Find where the given text appears and provide that cell's center as (X, Y) coordinate. 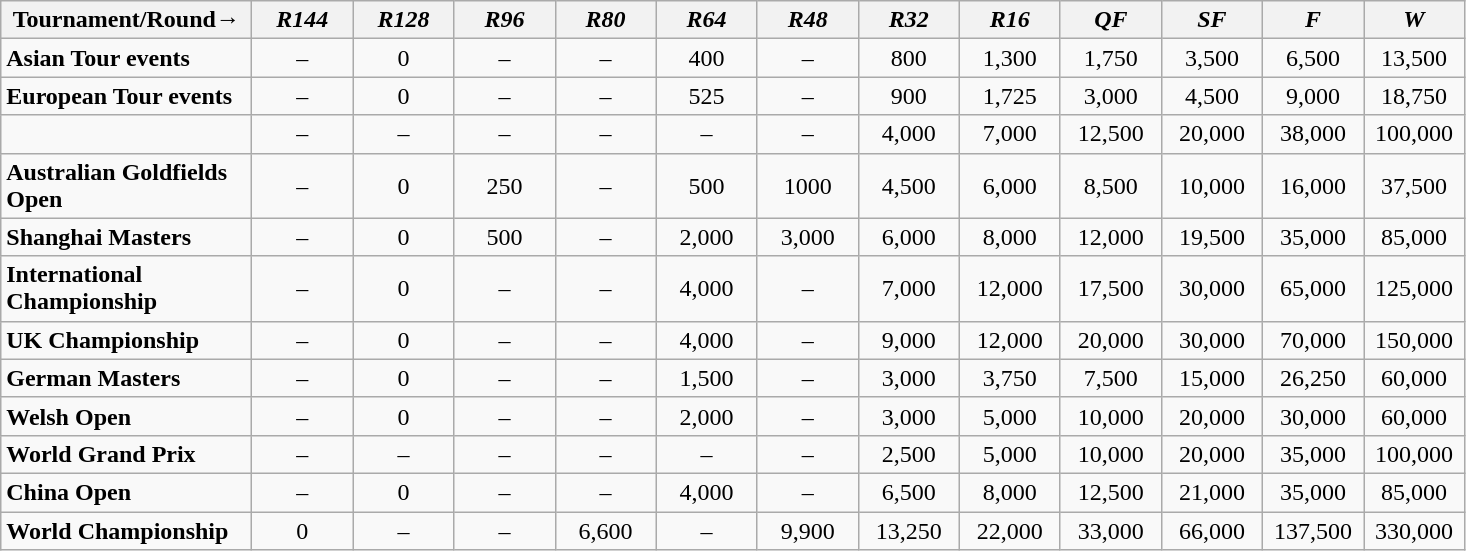
1,725 (1010, 96)
Welsh Open (126, 416)
525 (706, 96)
SF (1212, 20)
26,250 (1312, 378)
1,500 (706, 378)
German Masters (126, 378)
33,000 (1110, 531)
13,250 (908, 531)
Tournament/Round→ (126, 20)
R16 (1010, 20)
International Championship (126, 288)
R144 (302, 20)
8,500 (1110, 186)
18,750 (1414, 96)
European Tour events (126, 96)
19,500 (1212, 237)
F (1312, 20)
R32 (908, 20)
World Championship (126, 531)
6,600 (606, 531)
3,500 (1212, 58)
R96 (504, 20)
37,500 (1414, 186)
900 (908, 96)
38,000 (1312, 134)
800 (908, 58)
R80 (606, 20)
W (1414, 20)
World Grand Prix (126, 454)
65,000 (1312, 288)
70,000 (1312, 340)
2,500 (908, 454)
Australian Goldfields Open (126, 186)
UK Championship (126, 340)
3,750 (1010, 378)
125,000 (1414, 288)
1,300 (1010, 58)
250 (504, 186)
7,500 (1110, 378)
Shanghai Masters (126, 237)
1,750 (1110, 58)
R48 (808, 20)
R128 (404, 20)
9,900 (808, 531)
Asian Tour events (126, 58)
21,000 (1212, 492)
66,000 (1212, 531)
22,000 (1010, 531)
137,500 (1312, 531)
1000 (808, 186)
13,500 (1414, 58)
China Open (126, 492)
15,000 (1212, 378)
400 (706, 58)
330,000 (1414, 531)
17,500 (1110, 288)
QF (1110, 20)
150,000 (1414, 340)
16,000 (1312, 186)
R64 (706, 20)
